Determine the (x, y) coordinate at the center of the cell enclosing the given text.  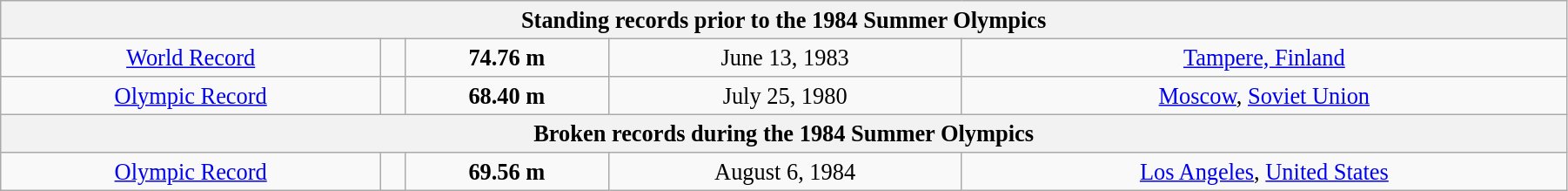
Broken records during the 1984 Summer Olympics (784, 133)
68.40 m (506, 95)
Moscow, Soviet Union (1263, 95)
June 13, 1983 (785, 58)
August 6, 1984 (785, 172)
Standing records prior to the 1984 Summer Olympics (784, 19)
World Record (191, 58)
Los Angeles, United States (1263, 172)
74.76 m (506, 58)
69.56 m (506, 172)
Tampere, Finland (1263, 58)
July 25, 1980 (785, 95)
